Return the (x, y) coordinate for the center point of the cell that contains the specified text.  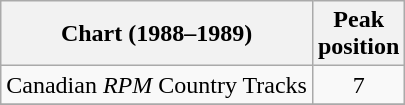
7 (358, 85)
Peakposition (358, 34)
Canadian RPM Country Tracks (157, 85)
Chart (1988–1989) (157, 34)
